From the cell containing the given text, extract its center point as [x, y] coordinate. 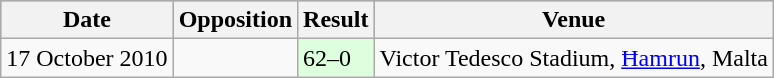
62–0 [336, 58]
Result [336, 20]
Victor Tedesco Stadium, Ħamrun, Malta [574, 58]
Opposition [235, 20]
17 October 2010 [87, 58]
Venue [574, 20]
Date [87, 20]
